Extract the [x, y] coordinate from the center of the cell holding the provided text.  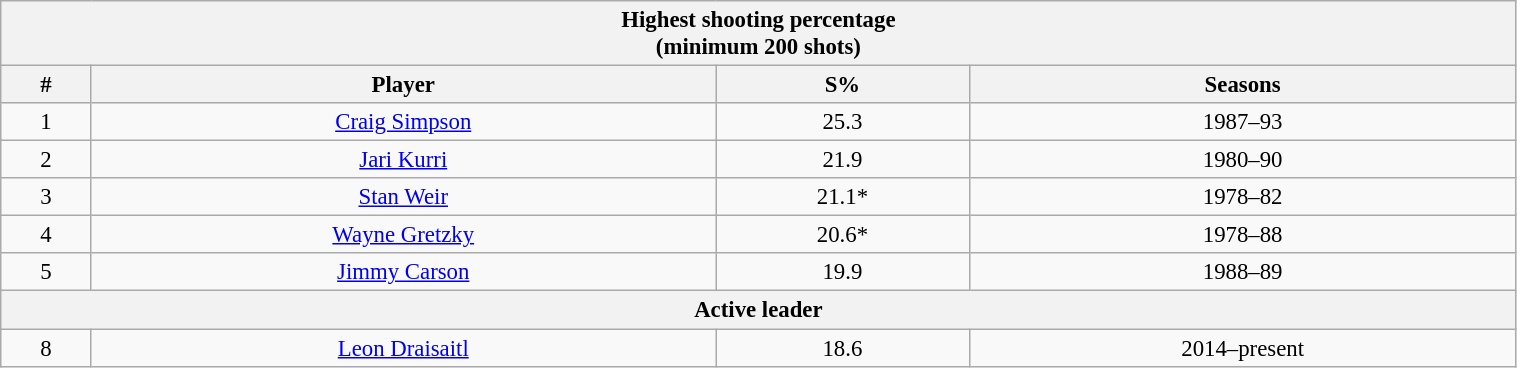
19.9 [843, 273]
5 [46, 273]
1988–89 [1242, 273]
21.9 [843, 160]
Jimmy Carson [404, 273]
3 [46, 197]
1978–88 [1242, 235]
S% [843, 85]
Craig Simpson [404, 122]
2014–present [1242, 348]
# [46, 85]
1980–90 [1242, 160]
Wayne Gretzky [404, 235]
Seasons [1242, 85]
4 [46, 235]
Stan Weir [404, 197]
8 [46, 348]
18.6 [843, 348]
21.1* [843, 197]
Player [404, 85]
20.6* [843, 235]
25.3 [843, 122]
Jari Kurri [404, 160]
Leon Draisaitl [404, 348]
Highest shooting percentage(minimum 200 shots) [758, 34]
1987–93 [1242, 122]
2 [46, 160]
1 [46, 122]
Active leader [758, 310]
1978–82 [1242, 197]
